From the cell containing the given text, extract its center point as [x, y] coordinate. 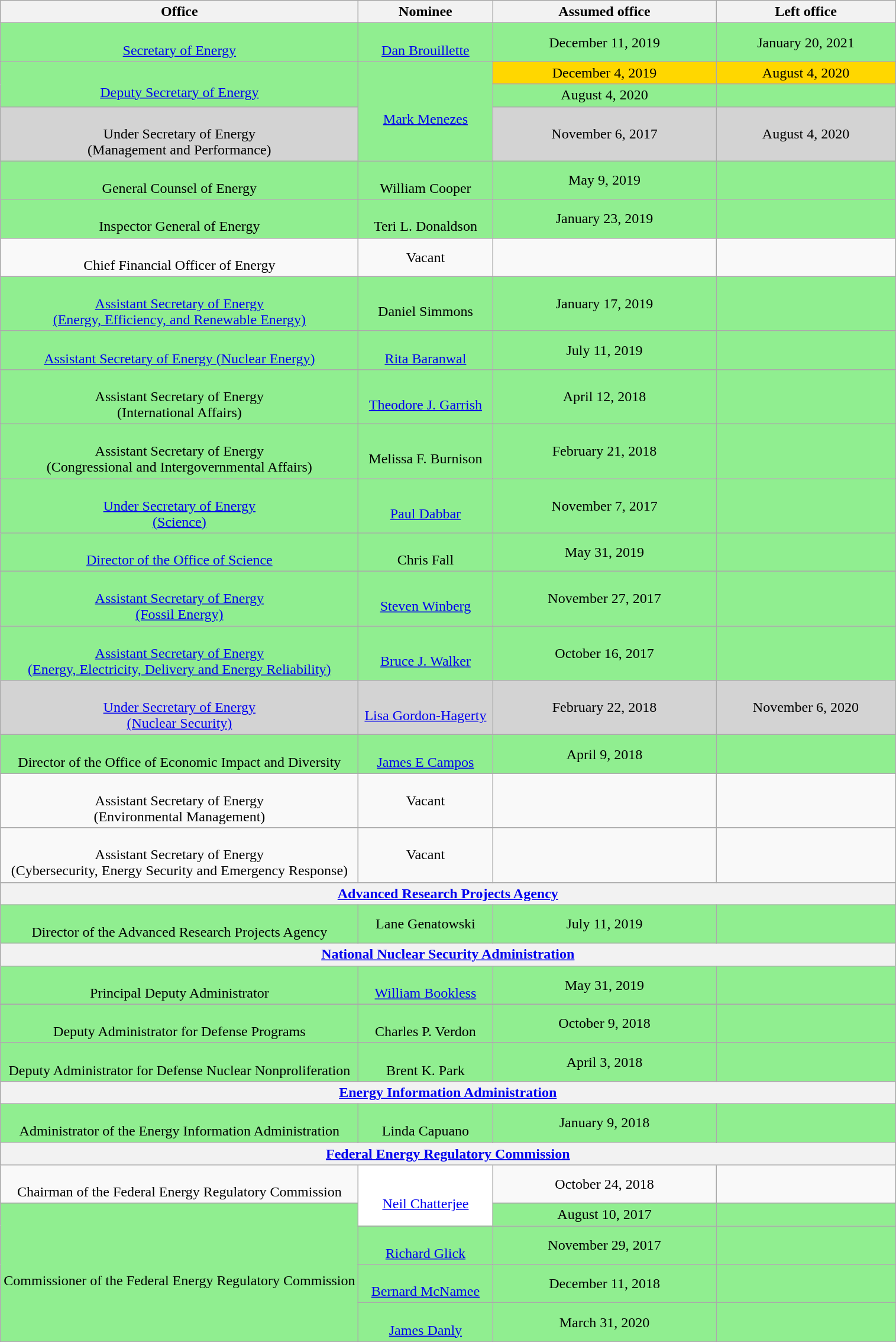
Assumed office [604, 12]
Director of the Office of Economic Impact and Diversity [180, 754]
Director of the Advanced Research Projects Agency [180, 924]
Brent K. Park [426, 1062]
Assistant Secretary of Energy(Cybersecurity, Energy Security and Emergency Response) [180, 855]
December 4, 2019 [604, 73]
Under Secretary of Energy(Nuclear Security) [180, 708]
Assistant Secretary of Energy(Environmental Management) [180, 801]
Assistant Secretary of Energy(Fossil Energy) [180, 599]
Principal Deputy Administrator [180, 985]
January 23, 2019 [604, 219]
November 6, 2017 [604, 134]
Steven Winberg [426, 599]
March 31, 2020 [604, 1322]
Neil Chatterjee [426, 1195]
Bruce J. Walker [426, 653]
December 11, 2019 [604, 43]
January 20, 2021 [806, 43]
Daniel Simmons [426, 304]
November 29, 2017 [604, 1245]
February 22, 2018 [604, 708]
Richard Glick [426, 1245]
November 6, 2020 [806, 708]
August 10, 2017 [604, 1215]
November 27, 2017 [604, 599]
Theodore J. Garrish [426, 396]
James Danly [426, 1322]
Assistant Secretary of Energy(Congressional and Intergovernmental Affairs) [180, 451]
Under Secretary of Energy(Science) [180, 505]
Under Secretary of Energy(Management and Performance) [180, 134]
Rita Baranwal [426, 350]
National Nuclear Security Administration [448, 954]
Chris Fall [426, 553]
Lisa Gordon-Hagerty [426, 708]
Linda Capuano [426, 1123]
April 9, 2018 [604, 754]
Advanced Research Projects Agency [448, 893]
Mark Menezes [426, 111]
Chief Financial Officer of Energy [180, 257]
Charles P. Verdon [426, 1024]
Assistant Secretary of Energy(Energy, Efficiency, and Renewable Energy) [180, 304]
Secretary of Energy [180, 43]
Deputy Secretary of Energy [180, 84]
Deputy Administrator for Defense Programs [180, 1024]
Office [180, 12]
October 9, 2018 [604, 1024]
May 9, 2019 [604, 180]
Left office [806, 12]
November 7, 2017 [604, 505]
William Bookless [426, 985]
Federal Energy Regulatory Commission [448, 1153]
Commissioner of the Federal Energy Regulatory Commission [180, 1272]
Assistant Secretary of Energy(Energy, Electricity, Delivery and Energy Reliability) [180, 653]
Dan Brouillette [426, 43]
Energy Information Administration [448, 1092]
Deputy Administrator for Defense Nuclear Nonproliferation [180, 1062]
Nominee [426, 12]
General Counsel of Energy [180, 180]
William Cooper [426, 180]
Melissa F. Burnison [426, 451]
April 3, 2018 [604, 1062]
December 11, 2018 [604, 1284]
James E Campos [426, 754]
Lane Genatowski [426, 924]
Director of the Office of Science [180, 553]
Paul Dabbar [426, 505]
Assistant Secretary of Energy(International Affairs) [180, 396]
October 16, 2017 [604, 653]
January 9, 2018 [604, 1123]
October 24, 2018 [604, 1185]
February 21, 2018 [604, 451]
April 12, 2018 [604, 396]
Chairman of the Federal Energy Regulatory Commission [180, 1185]
Administrator of the Energy Information Administration [180, 1123]
Bernard McNamee [426, 1284]
Teri L. Donaldson [426, 219]
Assistant Secretary of Energy (Nuclear Energy) [180, 350]
January 17, 2019 [604, 304]
Inspector General of Energy [180, 219]
